Locate the cell with the specified text and output its [x, y] center coordinate. 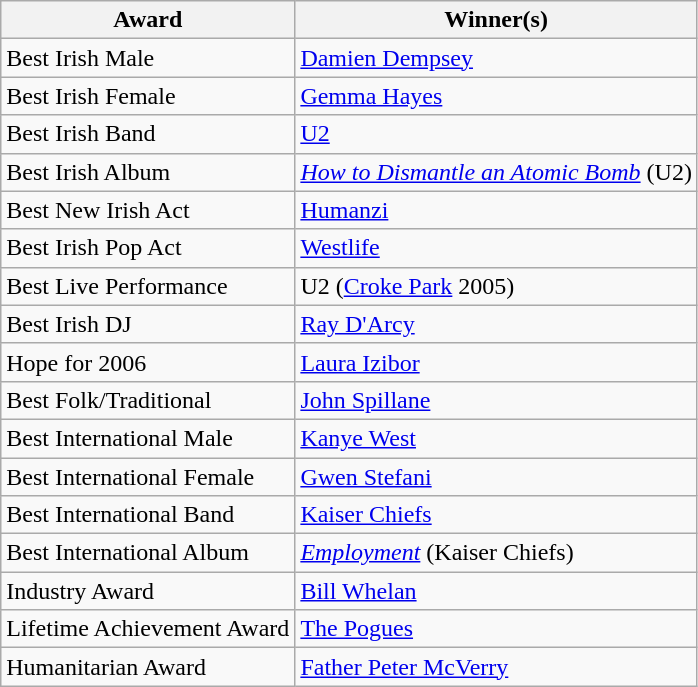
Best Live Performance [148, 286]
U2 [496, 134]
Ray D'Arcy [496, 324]
U2 (Croke Park 2005) [496, 286]
Best Irish Female [148, 96]
Best Irish DJ [148, 324]
Gemma Hayes [496, 96]
Award [148, 20]
Laura Izibor [496, 362]
Employment (Kaiser Chiefs) [496, 553]
Best Folk/Traditional [148, 400]
Humanzi [496, 210]
Damien Dempsey [496, 58]
Best International Male [148, 438]
Best Irish Pop Act [148, 248]
Hope for 2006 [148, 362]
The Pogues [496, 629]
John Spillane [496, 400]
Best New Irish Act [148, 210]
Lifetime Achievement Award [148, 629]
Bill Whelan [496, 591]
Gwen Stefani [496, 477]
Father Peter McVerry [496, 667]
Best International Album [148, 553]
Kanye West [496, 438]
Best International Band [148, 515]
Best Irish Album [148, 172]
Best Irish Male [148, 58]
How to Dismantle an Atomic Bomb (U2) [496, 172]
Best Irish Band [148, 134]
Kaiser Chiefs [496, 515]
Industry Award [148, 591]
Winner(s) [496, 20]
Humanitarian Award [148, 667]
Best International Female [148, 477]
Westlife [496, 248]
